Find where the given text appears and provide that cell's center as (X, Y) coordinate. 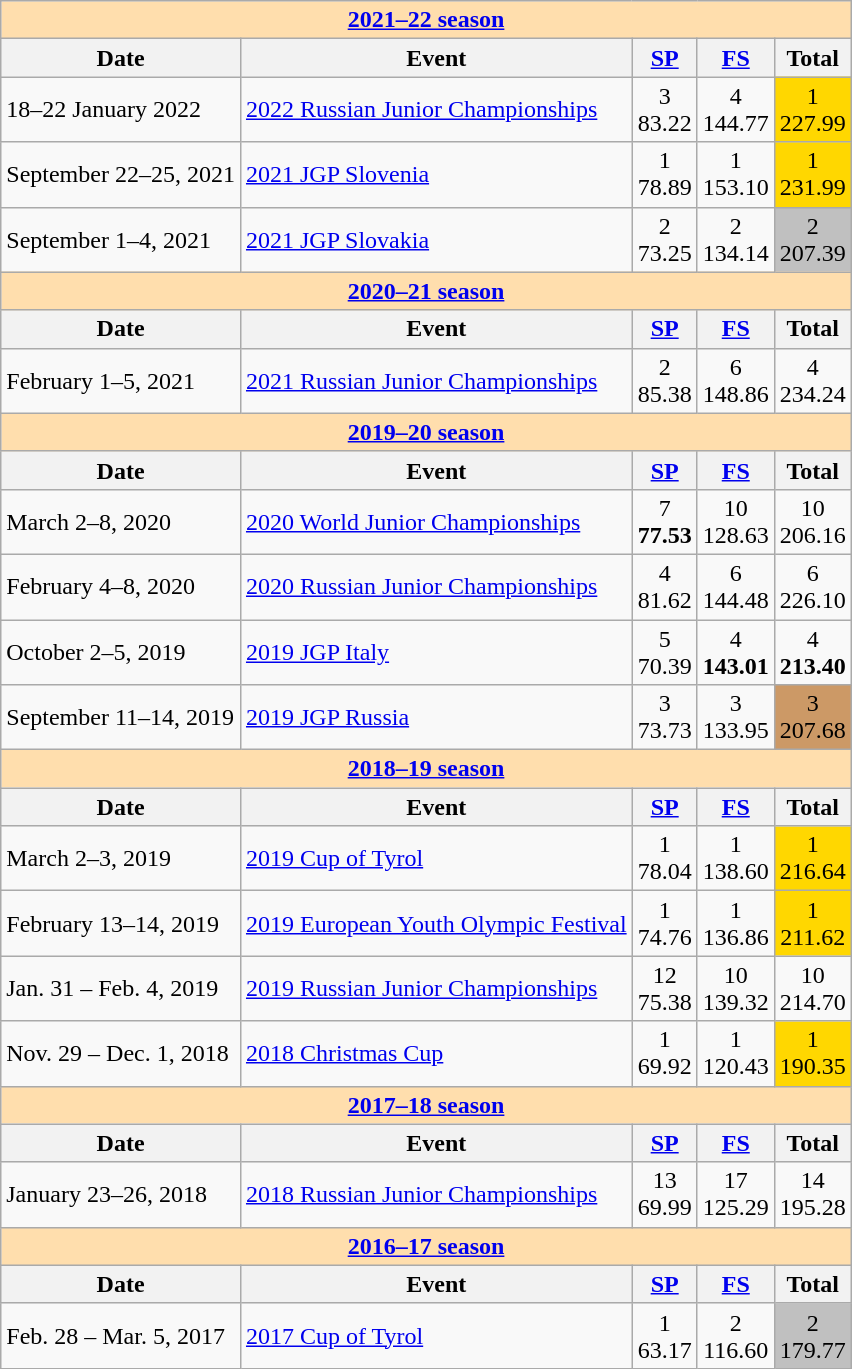
7 77.53 (664, 522)
4 213.40 (812, 652)
1 69.92 (664, 1054)
4 143.01 (736, 652)
2020 World Junior Championships (436, 522)
2016–17 season (426, 1246)
10 214.70 (812, 988)
2018 Russian Junior Championships (436, 1194)
March 2–8, 2020 (121, 522)
1 138.60 (736, 858)
3 207.68 (812, 718)
Nov. 29 – Dec. 1, 2018 (121, 1054)
3 133.95 (736, 718)
2017 Cup of Tyrol (436, 1336)
14 195.28 (812, 1194)
2 116.60 (736, 1336)
2022 Russian Junior Championships (436, 110)
3 73.73 (664, 718)
2018 Christmas Cup (436, 1054)
2019 Russian Junior Championships (436, 988)
September 11–14, 2019 (121, 718)
4 144.77 (736, 110)
2 134.14 (736, 240)
5 70.39 (664, 652)
February 13–14, 2019 (121, 924)
2019 Cup of Tyrol (436, 858)
February 4–8, 2020 (121, 586)
17 125.29 (736, 1194)
2021 JGP Slovenia (436, 174)
6 144.48 (736, 586)
2019 European Youth Olympic Festival (436, 924)
2 73.25 (664, 240)
2019 JGP Italy (436, 652)
2020–21 season (426, 291)
2017–18 season (426, 1105)
1 120.43 (736, 1054)
6 148.86 (736, 380)
1 190.35 (812, 1054)
4 234.24 (812, 380)
1 78.89 (664, 174)
12 75.38 (664, 988)
Jan. 31 – Feb. 4, 2019 (121, 988)
2019–20 season (426, 432)
1 74.76 (664, 924)
1 211.62 (812, 924)
6 226.10 (812, 586)
January 23–26, 2018 (121, 1194)
October 2–5, 2019 (121, 652)
10 128.63 (736, 522)
1 136.86 (736, 924)
1 78.04 (664, 858)
4 81.62 (664, 586)
March 2–3, 2019 (121, 858)
Feb. 28 – Mar. 5, 2017 (121, 1336)
13 69.99 (664, 1194)
1 63.17 (664, 1336)
2 179.77 (812, 1336)
18–22 January 2022 (121, 110)
1 216.64 (812, 858)
2 207.39 (812, 240)
1 231.99 (812, 174)
10 139.32 (736, 988)
1 227.99 (812, 110)
2020 Russian Junior Championships (436, 586)
2018–19 season (426, 769)
2021 Russian Junior Championships (436, 380)
September 22–25, 2021 (121, 174)
September 1–4, 2021 (121, 240)
2021 JGP Slovakia (436, 240)
10 206.16 (812, 522)
February 1–5, 2021 (121, 380)
1 153.10 (736, 174)
2019 JGP Russia (436, 718)
2 85.38 (664, 380)
3 83.22 (664, 110)
2021–22 season (426, 20)
